Locate the cell with the specified text and output its [X, Y] center coordinate. 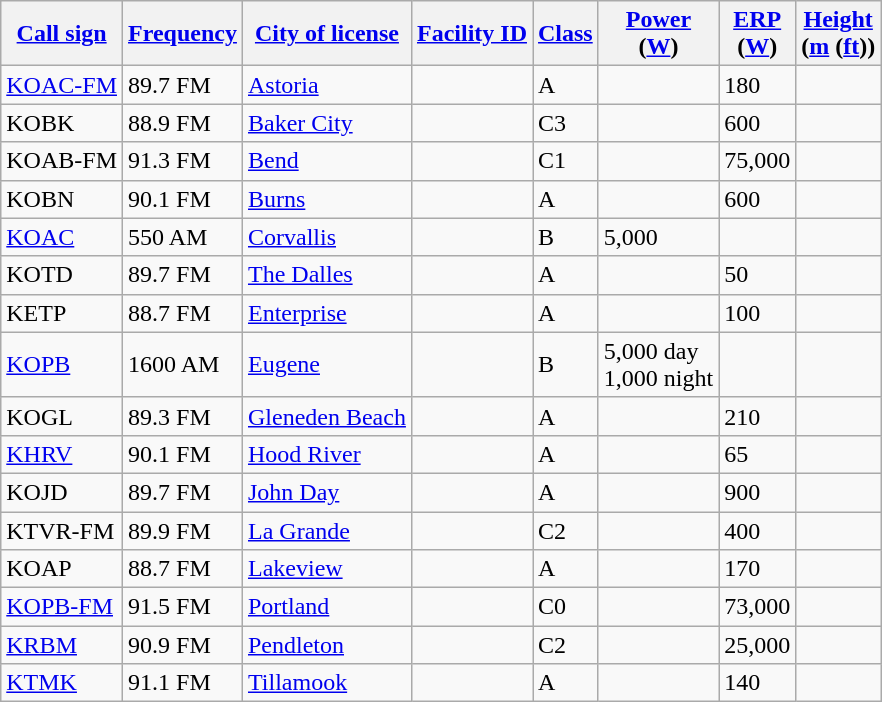
KHRV [62, 454]
140 [758, 683]
90.9 FM [183, 645]
City of license [326, 34]
La Grande [326, 531]
88.9 FM [183, 123]
73,000 [758, 607]
Hood River [326, 454]
Class [565, 34]
91.5 FM [183, 607]
Frequency [183, 34]
550 AM [183, 237]
65 [758, 454]
KOPB [62, 364]
180 [758, 85]
KOJD [62, 492]
Enterprise [326, 313]
KOBN [62, 199]
KOGL [62, 416]
Portland [326, 607]
900 [758, 492]
91.3 FM [183, 161]
KTVR-FM [62, 531]
Bend [326, 161]
1600 AM [183, 364]
KETP [62, 313]
John Day [326, 492]
Power(W) [658, 34]
KTMK [62, 683]
Astoria [326, 85]
89.9 FM [183, 531]
210 [758, 416]
Facility ID [472, 34]
KOAC-FM [62, 85]
5,000 [658, 237]
C1 [565, 161]
C3 [565, 123]
400 [758, 531]
Call sign [62, 34]
75,000 [758, 161]
ERP(W) [758, 34]
Baker City [326, 123]
91.1 FM [183, 683]
KOTD [62, 275]
Eugene [326, 364]
Pendleton [326, 645]
100 [758, 313]
Gleneden Beach [326, 416]
KOAB-FM [62, 161]
KRBM [62, 645]
5,000 day1,000 night [658, 364]
C0 [565, 607]
170 [758, 569]
50 [758, 275]
Tillamook [326, 683]
Corvallis [326, 237]
KOAP [62, 569]
KOPB-FM [62, 607]
Lakeview [326, 569]
KOBK [62, 123]
Height(m (ft)) [838, 34]
The Dalles [326, 275]
25,000 [758, 645]
89.3 FM [183, 416]
Burns [326, 199]
KOAC [62, 237]
